Return the (x, y) coordinate for the center point of the cell that contains the specified text.  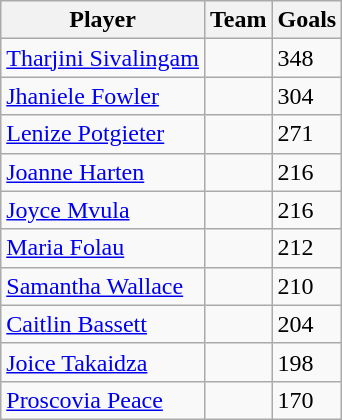
204 (307, 324)
271 (307, 134)
Joanne Harten (103, 172)
Maria Folau (103, 248)
Tharjini Sivalingam (103, 58)
Team (238, 20)
Player (103, 20)
Proscovia Peace (103, 400)
Joyce Mvula (103, 210)
Goals (307, 20)
348 (307, 58)
210 (307, 286)
170 (307, 400)
304 (307, 96)
Jhaniele Fowler (103, 96)
212 (307, 248)
198 (307, 362)
Caitlin Bassett (103, 324)
Samantha Wallace (103, 286)
Lenize Potgieter (103, 134)
Joice Takaidza (103, 362)
